Provide the [X, Y] coordinate of the cell's center where the given text is located.  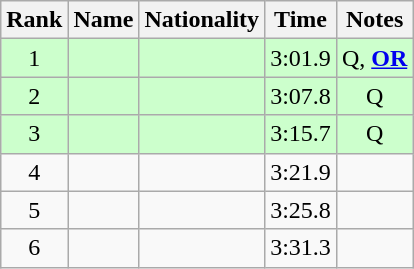
3:21.9 [301, 172]
2 [34, 96]
3:31.3 [301, 248]
Name [104, 20]
3:25.8 [301, 210]
6 [34, 248]
Notes [374, 20]
3:01.9 [301, 58]
4 [34, 172]
Nationality [202, 20]
1 [34, 58]
Time [301, 20]
Rank [34, 20]
5 [34, 210]
Q, OR [374, 58]
3 [34, 134]
3:07.8 [301, 96]
3:15.7 [301, 134]
